Find where the given text appears and provide that cell's center as (X, Y) coordinate. 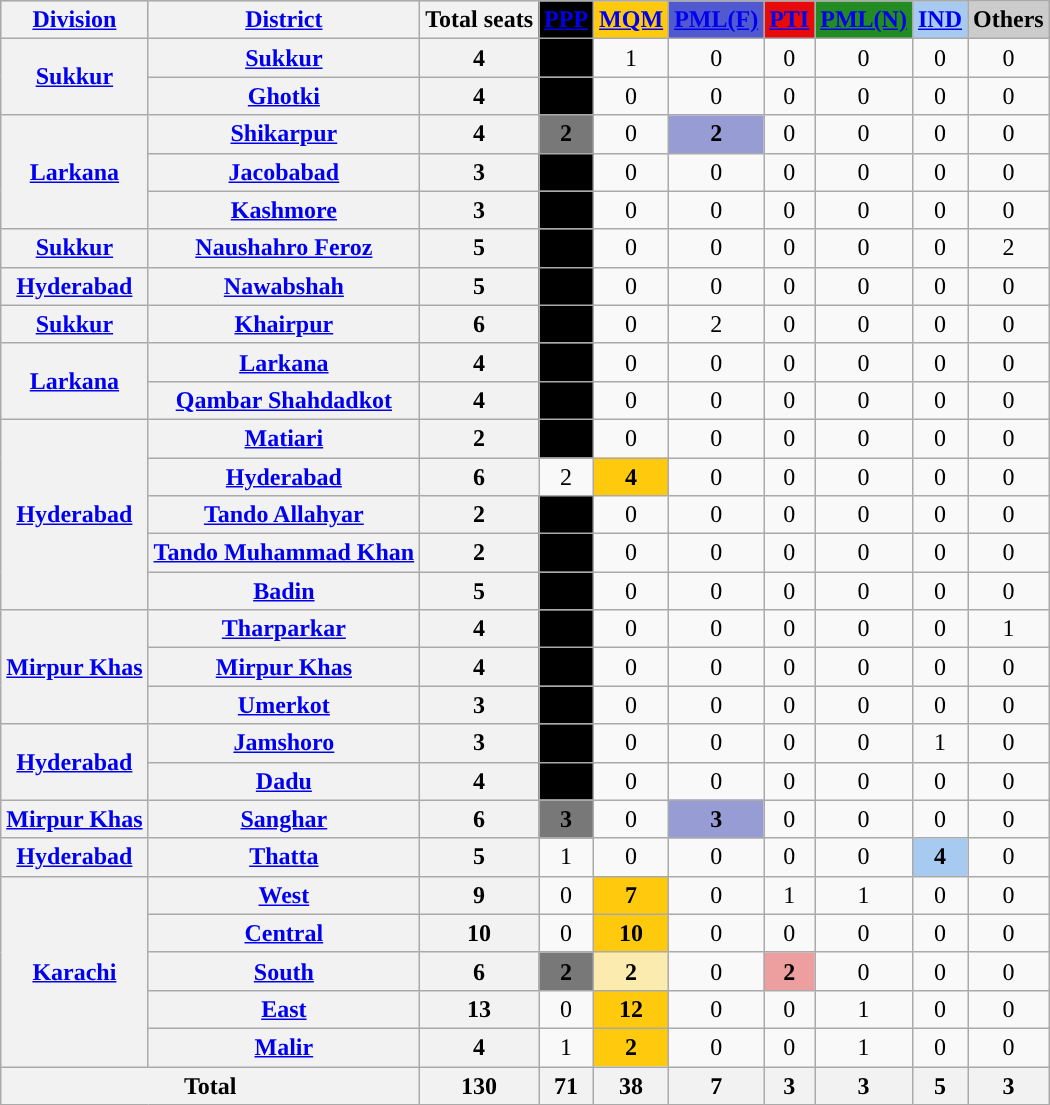
District (284, 20)
Division (74, 20)
Others (1009, 20)
Total (210, 1085)
130 (480, 1085)
PPP (566, 20)
Kashmore (284, 210)
Umerkot (284, 705)
MQM (632, 20)
West (284, 895)
Jacobabad (284, 172)
Tharparkar (284, 629)
IND (940, 20)
13 (480, 1009)
Shikarpur (284, 134)
12 (632, 1009)
Khairpur (284, 324)
Total seats (480, 20)
PML(F) (716, 20)
Karachi (74, 971)
South (284, 971)
Central (284, 933)
71 (566, 1085)
Sanghar (284, 819)
East (284, 1009)
38 (632, 1085)
PTI (790, 20)
Thatta (284, 857)
Tando Muhammad Khan (284, 553)
Jamshoro (284, 743)
Matiari (284, 438)
Qambar Shahdadkot (284, 400)
Nawabshah (284, 286)
PML(N) (864, 20)
Dadu (284, 781)
Malir (284, 1047)
Ghotki (284, 96)
Naushahro Feroz (284, 248)
9 (480, 895)
Badin (284, 591)
Tando Allahyar (284, 515)
